Provide the [X, Y] coordinate of the cell's center where the given text is located.  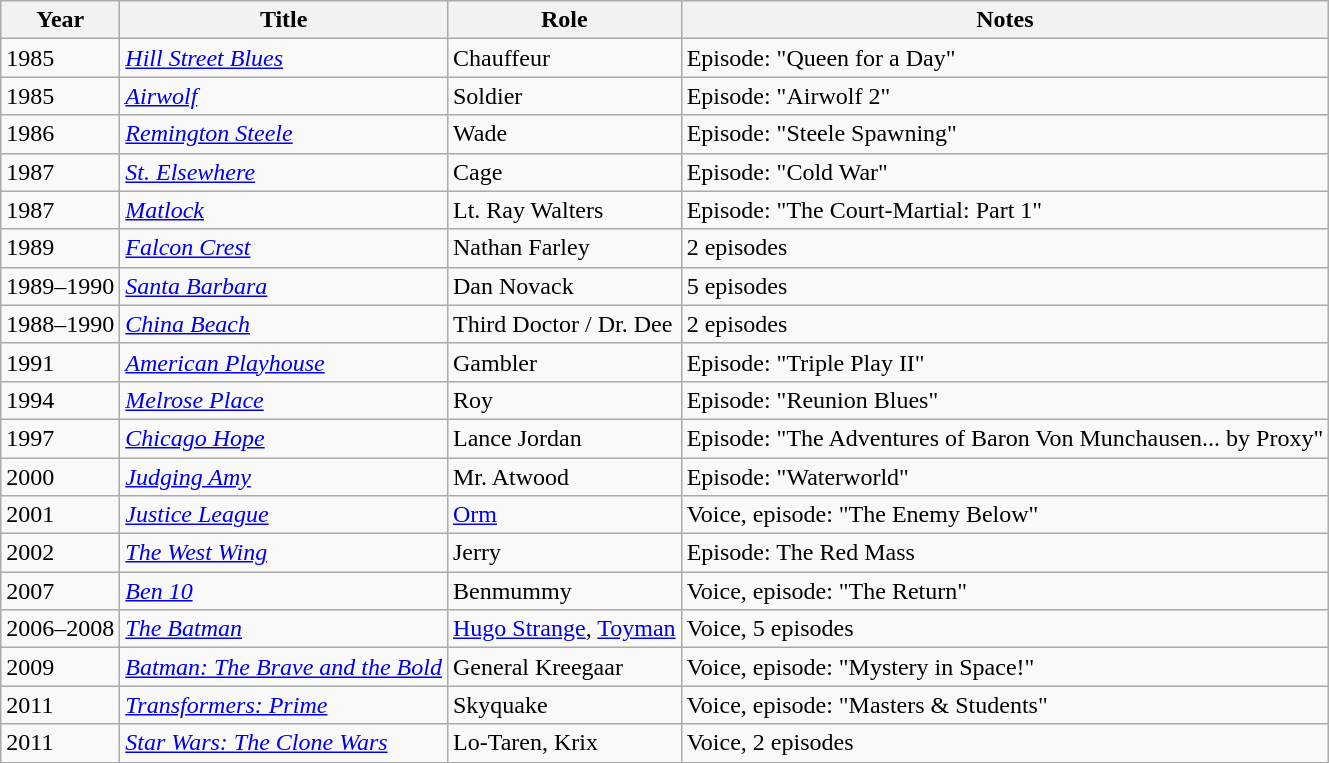
Episode: "Queen for a Day" [1005, 58]
Star Wars: The Clone Wars [284, 743]
Voice, episode: "The Enemy Below" [1005, 515]
Hugo Strange, Toyman [564, 629]
Hill Street Blues [284, 58]
1997 [60, 438]
Episode: "Steele Spawning" [1005, 134]
Matlock [284, 210]
Transformers: Prime [284, 705]
1988–1990 [60, 324]
St. Elsewhere [284, 172]
China Beach [284, 324]
Role [564, 20]
1989 [60, 248]
Episode: "Airwolf 2" [1005, 96]
Batman: The Brave and the Bold [284, 667]
2001 [60, 515]
Notes [1005, 20]
1994 [60, 400]
2006–2008 [60, 629]
Gambler [564, 362]
2009 [60, 667]
Voice, 2 episodes [1005, 743]
Jerry [564, 553]
The West Wing [284, 553]
2007 [60, 591]
General Kreegaar [564, 667]
1989–1990 [60, 286]
Mr. Atwood [564, 477]
Dan Novack [564, 286]
Voice, 5 episodes [1005, 629]
Ben 10 [284, 591]
Episode: "Waterworld" [1005, 477]
Santa Barbara [284, 286]
American Playhouse [284, 362]
Lance Jordan [564, 438]
Episode: "Triple Play II" [1005, 362]
Soldier [564, 96]
Title [284, 20]
Episode: "The Court-Martial: Part 1" [1005, 210]
Airwolf [284, 96]
Benmummy [564, 591]
2002 [60, 553]
Episode: "Reunion Blues" [1005, 400]
Justice League [284, 515]
Wade [564, 134]
Chicago Hope [284, 438]
2000 [60, 477]
1991 [60, 362]
Third Doctor / Dr. Dee [564, 324]
Falcon Crest [284, 248]
Episode: "The Adventures of Baron Von Munchausen... by Proxy" [1005, 438]
5 episodes [1005, 286]
Melrose Place [284, 400]
The Batman [284, 629]
Voice, episode: "Masters & Students" [1005, 705]
Episode: The Red Mass [1005, 553]
Lt. Ray Walters [564, 210]
Chauffeur [564, 58]
Episode: "Cold War" [1005, 172]
Voice, episode: "The Return" [1005, 591]
Voice, episode: "Mystery in Space!" [1005, 667]
Year [60, 20]
Judging Amy [284, 477]
1986 [60, 134]
Skyquake [564, 705]
Lo-Taren, Krix [564, 743]
Remington Steele [284, 134]
Orm [564, 515]
Nathan Farley [564, 248]
Cage [564, 172]
Roy [564, 400]
